Pinpoint the cell where the given text exists, returning its [X, Y] midpoint coordinate. 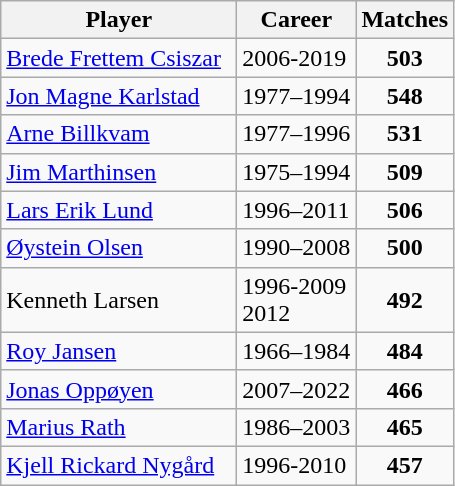
Marius Rath [119, 427]
503 [405, 58]
Arne Billkvam [119, 134]
Kenneth Larsen [119, 300]
548 [405, 96]
457 [405, 465]
1996-2010 [296, 465]
500 [405, 248]
Player [119, 20]
509 [405, 172]
506 [405, 210]
1996–2011 [296, 210]
465 [405, 427]
Matches [405, 20]
Career [296, 20]
466 [405, 389]
531 [405, 134]
Lars Erik Lund [119, 210]
484 [405, 351]
2007–2022 [296, 389]
1996-20092012 [296, 300]
Jim Marthinsen [119, 172]
Roy Jansen [119, 351]
1990–2008 [296, 248]
1986–2003 [296, 427]
Jon Magne Karlstad [119, 96]
2006-2019 [296, 58]
Jonas Oppøyen [119, 389]
1966–1984 [296, 351]
1977–1994 [296, 96]
Brede Frettem Csiszar [119, 58]
Øystein Olsen [119, 248]
1975–1994 [296, 172]
Kjell Rickard Nygård [119, 465]
1977–1996 [296, 134]
492 [405, 300]
